Determine the (x, y) coordinate at the center of the cell enclosing the given text.  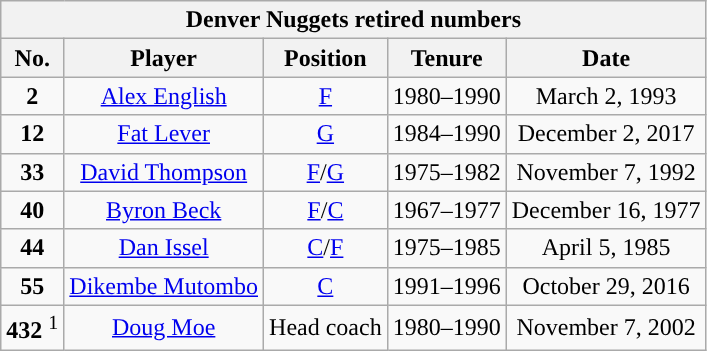
Fat Lever (164, 134)
Dikembe Mutombo (164, 286)
No. (32, 58)
C/F (326, 248)
55 (32, 286)
Denver Nuggets retired numbers (354, 20)
1991–1996 (446, 286)
November 7, 1992 (606, 172)
March 2, 1993 (606, 96)
1967–1977 (446, 210)
Alex English (164, 96)
December 2, 2017 (606, 134)
33 (32, 172)
1975–1982 (446, 172)
Tenure (446, 58)
40 (32, 210)
Position (326, 58)
F (326, 96)
F/C (326, 210)
April 5, 1985 (606, 248)
44 (32, 248)
Dan Issel (164, 248)
October 29, 2016 (606, 286)
Head coach (326, 328)
1975–1985 (446, 248)
12 (32, 134)
G (326, 134)
1984–1990 (446, 134)
December 16, 1977 (606, 210)
Byron Beck (164, 210)
F/G (326, 172)
2 (32, 96)
Player (164, 58)
Doug Moe (164, 328)
432 1 (32, 328)
David Thompson (164, 172)
November 7, 2002 (606, 328)
C (326, 286)
Date (606, 58)
